Capture the cell that displays the provided text and extract its [x, y] central coordinate. 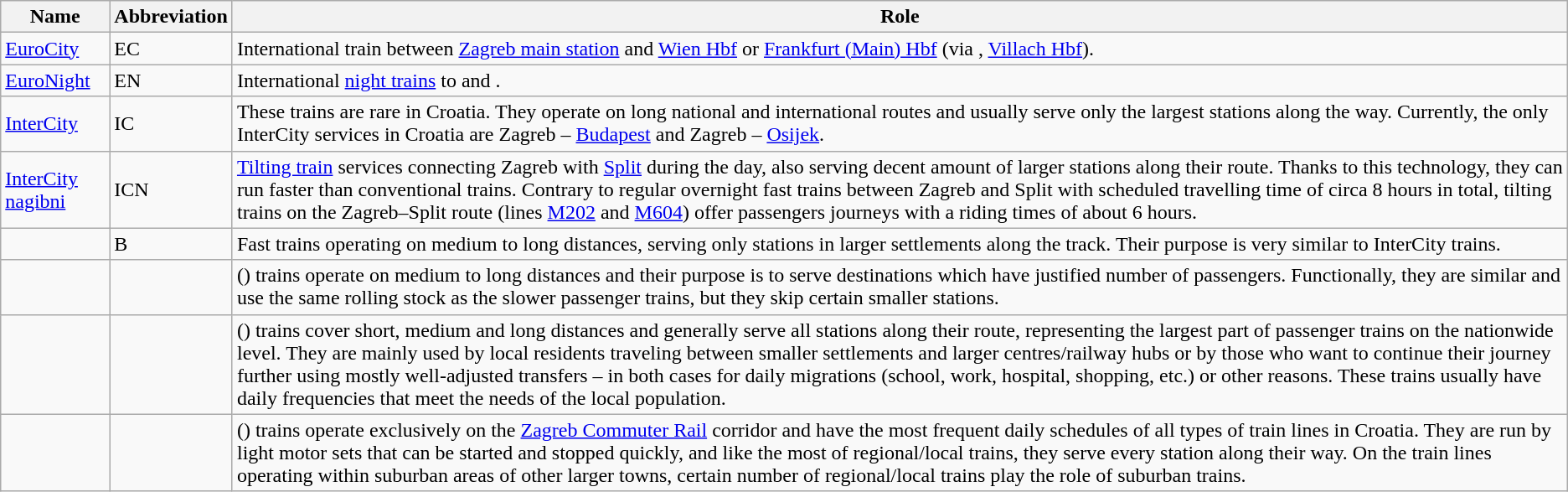
Role [900, 17]
EuroCity [55, 49]
EN [171, 80]
Name [55, 17]
International train between Zagreb main station and Wien Hbf or Frankfurt (Main) Hbf (via , Villach Hbf). [900, 49]
Abbreviation [171, 17]
EuroNight [55, 80]
EC [171, 49]
International night trains to and . [900, 80]
InterCity [55, 124]
IC [171, 124]
ICN [171, 189]
InterCity nagibni [55, 189]
B [171, 244]
